Return the (x, y) coordinate for the center point of the cell that contains the specified text.  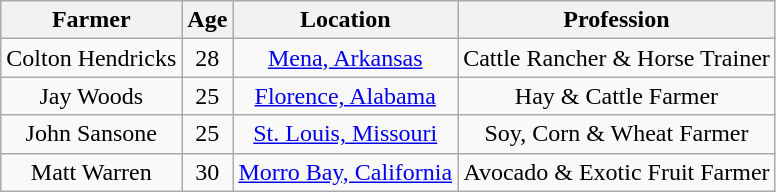
St. Louis, Missouri (346, 134)
Profession (617, 20)
Soy, Corn & Wheat Farmer (617, 134)
30 (208, 172)
Location (346, 20)
Morro Bay, California (346, 172)
Hay & Cattle Farmer (617, 96)
Cattle Rancher & Horse Trainer (617, 58)
Jay Woods (92, 96)
John Sansone (92, 134)
Farmer (92, 20)
Avocado & Exotic Fruit Farmer (617, 172)
Matt Warren (92, 172)
Florence, Alabama (346, 96)
Mena, Arkansas (346, 58)
Age (208, 20)
Colton Hendricks (92, 58)
28 (208, 58)
